Search for the cell housing the specified text and yield its (X, Y) center coordinate. 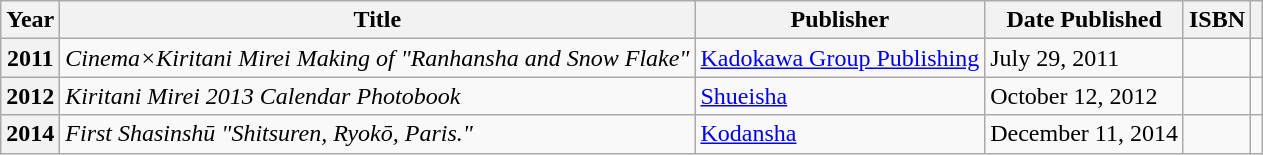
Year (30, 20)
Cinema×Kiritani Mirei Making of "Ranhansha and Snow Flake" (378, 58)
2014 (30, 134)
Kiritani Mirei 2013 Calendar Photobook (378, 96)
Publisher (840, 20)
2012 (30, 96)
ISBN (1216, 20)
December 11, 2014 (1084, 134)
Shueisha (840, 96)
Kodansha (840, 134)
First Shasinshū "Shitsuren, Ryokō, Paris." (378, 134)
2011 (30, 58)
Kadokawa Group Publishing (840, 58)
October 12, 2012 (1084, 96)
Date Published (1084, 20)
Title (378, 20)
July 29, 2011 (1084, 58)
